Extract the [x, y] coordinate from the center of the cell holding the provided text.  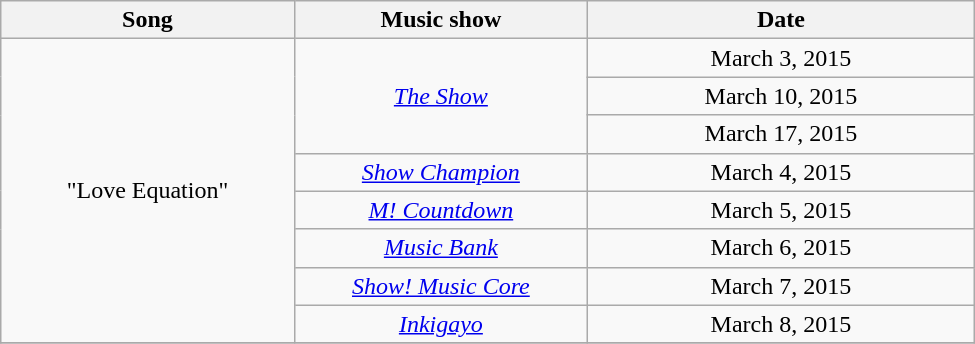
M! Countdown [440, 210]
Music Bank [440, 248]
March 4, 2015 [782, 172]
March 10, 2015 [782, 96]
Date [782, 20]
March 17, 2015 [782, 134]
Inkigayo [440, 324]
Show! Music Core [440, 286]
March 3, 2015 [782, 58]
Song [148, 20]
"Love Equation" [148, 191]
Music show [440, 20]
March 6, 2015 [782, 248]
March 7, 2015 [782, 286]
Show Champion [440, 172]
March 8, 2015 [782, 324]
March 5, 2015 [782, 210]
The Show [440, 96]
